Determine the [x, y] coordinate at the center of the cell enclosing the given text.  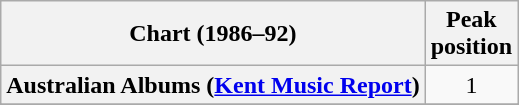
Peakposition [471, 34]
Chart (1986–92) [213, 34]
Australian Albums (Kent Music Report) [213, 85]
1 [471, 85]
